Search for the cell housing the specified text and yield its [x, y] center coordinate. 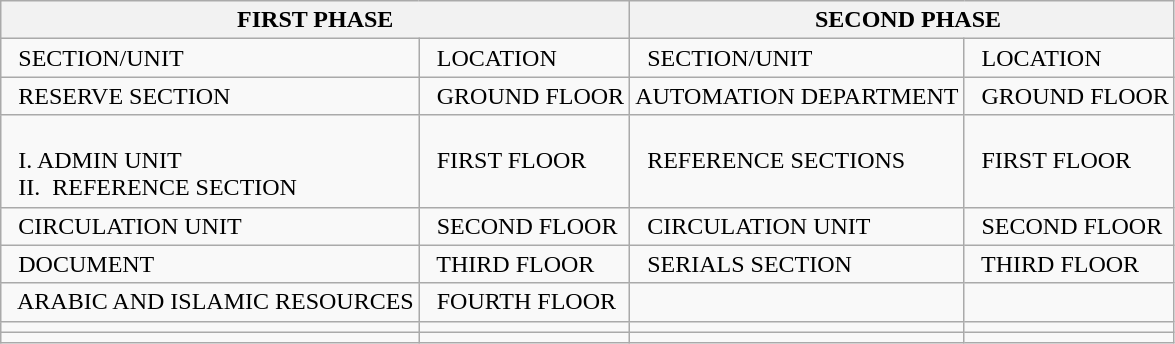
DOCUMENT [210, 264]
AUTOMATION DEPARTMENT [797, 96]
SECOND PHASE [902, 20]
RESERVE SECTION [210, 96]
REFERENCE SECTIONS [797, 161]
SERIALS SECTION [797, 264]
ARABIC AND ISLAMIC RESOURCES [210, 302]
FIRST PHASE [316, 20]
FOURTH FLOOR [524, 302]
I. ADMIN UNIT II. REFERENCE SECTION [210, 161]
